For the text-containing cell, return its midpoint in (x, y) coordinate format. 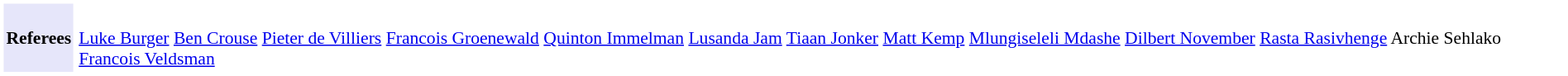
Referees (38, 37)
